Search for the cell housing the specified text and yield its [x, y] center coordinate. 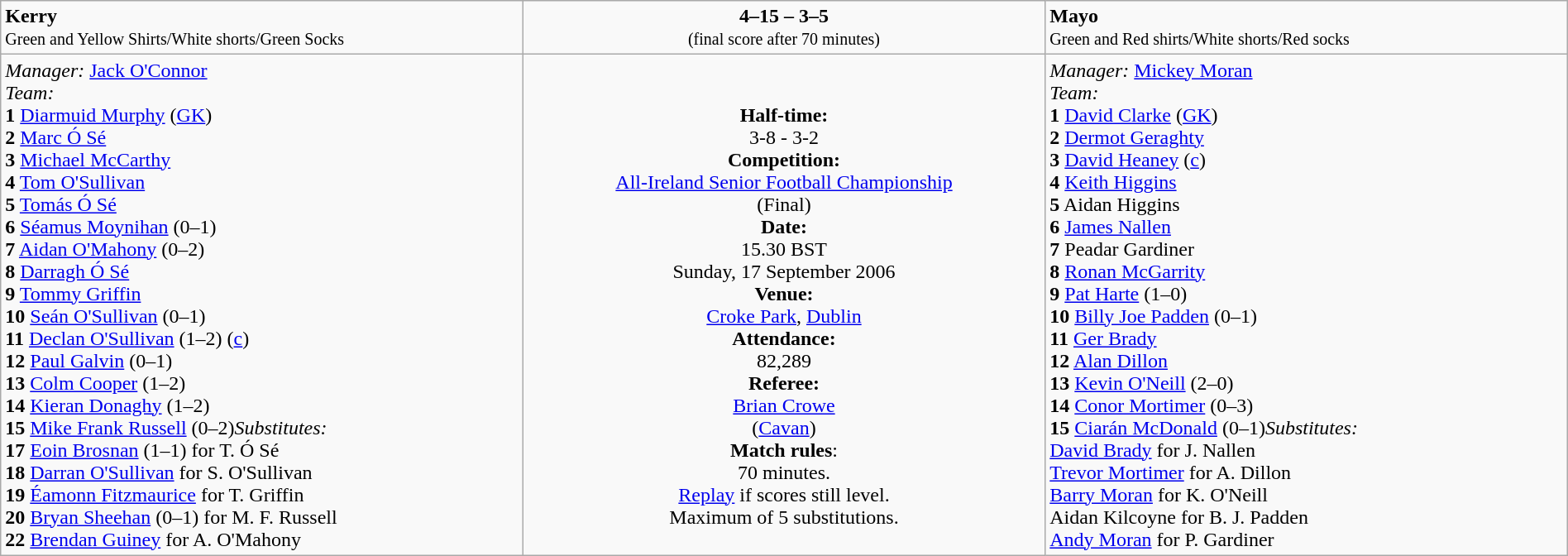
KerryGreen and Yellow Shirts/White shorts/Green Socks [262, 28]
MayoGreen and Red shirts/White shorts/Red socks [1307, 28]
4–15 – 3–5(final score after 70 minutes) [784, 28]
